Output the [X, Y] coordinate of the center of the cell containing the given text.  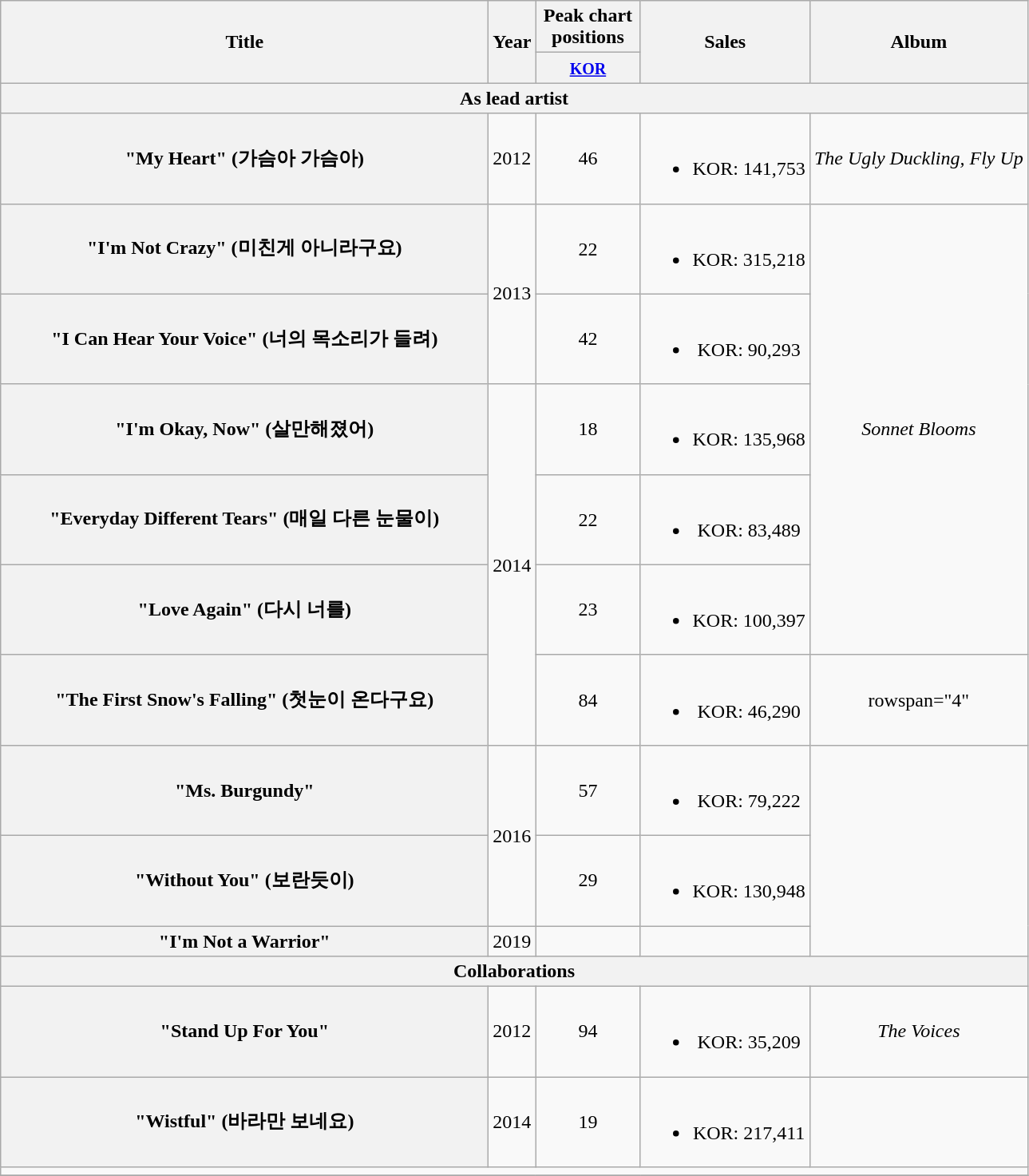
84 [588, 699]
"Everyday Different Tears" (매일 다른 눈물이) [244, 519]
KOR: 315,218 [725, 249]
"I Can Hear Your Voice" (너의 목소리가 들려) [244, 339]
KOR: 141,753 [725, 158]
KOR: 135,968 [725, 430]
Collaborations [514, 972]
Title [244, 42]
Peak chart positions [588, 27]
KOR: 217,411 [725, 1123]
rowspan="4" [918, 699]
42 [588, 339]
"Wistful" (바라만 보네요) [244, 1123]
2013 [513, 294]
"I'm Okay, Now" (살만해졌어) [244, 430]
Sales [725, 42]
"Love Again" (다시 너를) [244, 610]
94 [588, 1031]
"The First Snow's Falling" (첫눈이 온다구요) [244, 699]
As lead artist [514, 98]
KOR: 46,290 [725, 699]
57 [588, 790]
KOR: 83,489 [725, 519]
Album [918, 42]
23 [588, 610]
"I'm Not Crazy" (미친게 아니라구요) [244, 249]
"My Heart" (가슴아 가슴아) [244, 158]
19 [588, 1123]
The Voices [918, 1031]
2016 [513, 835]
"Without You" (보란듯이) [244, 880]
46 [588, 158]
Year [513, 42]
KOR: 100,397 [725, 610]
KOR: 130,948 [725, 880]
KOR: 79,222 [725, 790]
29 [588, 880]
KOR: 35,209 [725, 1031]
"Ms. Burgundy" [244, 790]
KOR: 90,293 [725, 339]
Sonnet Blooms [918, 430]
KOR [588, 68]
The Ugly Duckling, Fly Up [918, 158]
"I'm Not a Warrior" [244, 941]
18 [588, 430]
"Stand Up For You" [244, 1031]
2019 [513, 941]
